Output the (x, y) coordinate of the center of the cell containing the given text.  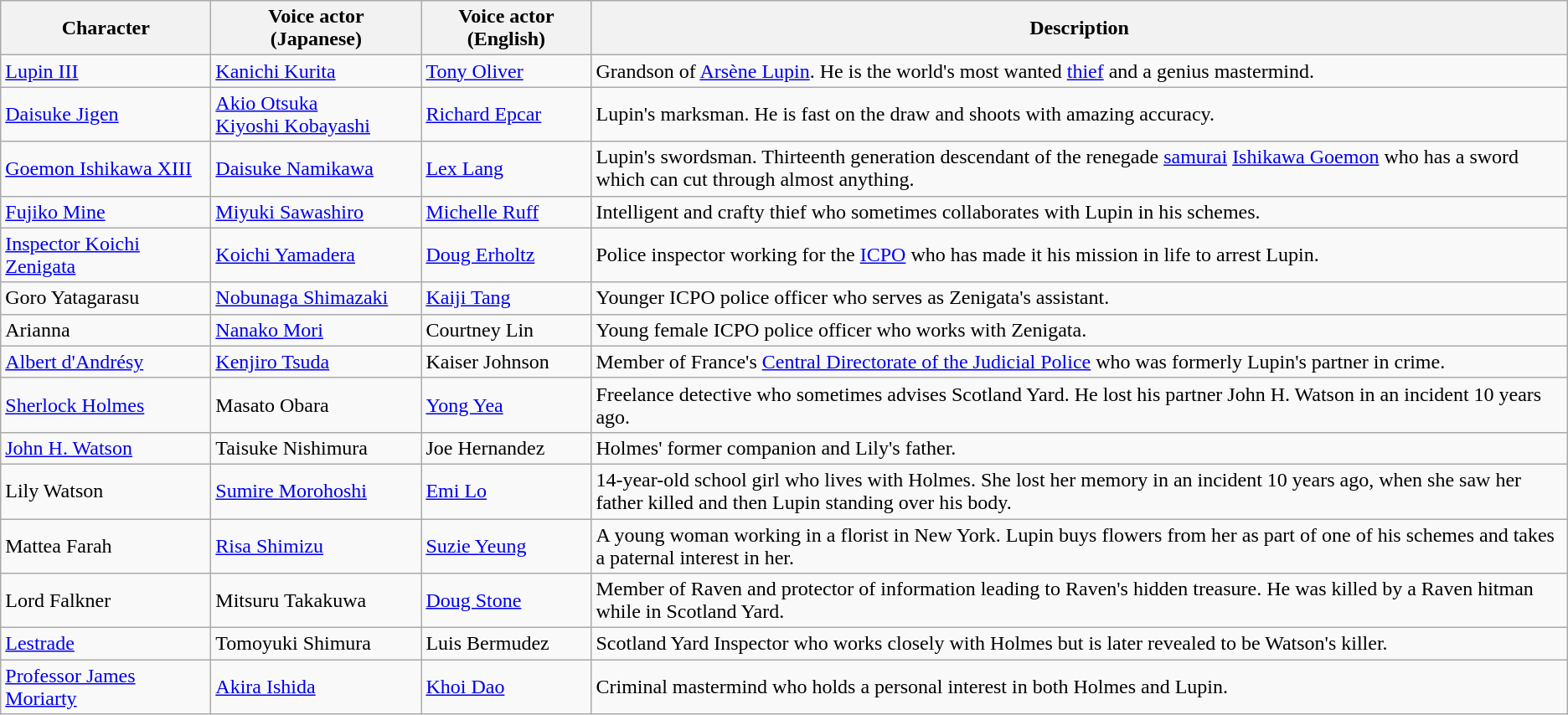
Fujiko Mine (106, 212)
Sumire Morohoshi (317, 491)
Suzie Yeung (506, 546)
Daisuke Namikawa (317, 169)
Arianna (106, 330)
Luis Bermudez (506, 644)
Masato Obara (317, 405)
Doug Erholtz (506, 255)
Risa Shimizu (317, 546)
Kaiji Tang (506, 298)
Daisuke Jigen (106, 114)
Lupin's swordsman. Thirteenth generation descendant of the renegade samurai Ishikawa Goemon who has a sword which can cut through almost anything. (1079, 169)
Lupin III (106, 71)
Description (1079, 28)
Mattea Farah (106, 546)
Grandson of Arsène Lupin. He is the world's most wanted thief and a genius mastermind. (1079, 71)
Character (106, 28)
Nobunaga Shimazaki (317, 298)
Goemon Ishikawa XIII (106, 169)
Voice actor(English) (506, 28)
Freelance detective who sometimes advises Scotland Yard. He lost his partner John H. Watson in an incident 10 years ago. (1079, 405)
Kanichi Kurita (317, 71)
Intelligent and crafty thief who sometimes collaborates with Lupin in his schemes. (1079, 212)
Richard Epcar (506, 114)
Voice actor(Japanese) (317, 28)
Yong Yea (506, 405)
John H. Watson (106, 448)
Doug Stone (506, 601)
Professor James Moriarty (106, 687)
Miyuki Sawashiro (317, 212)
Kaiser Johnson (506, 362)
Inspector Koichi Zenigata (106, 255)
Akira Ishida (317, 687)
Member of Raven and protector of information leading to Raven's hidden treasure. He was killed by a Raven hitman while in Scotland Yard. (1079, 601)
Lex Lang (506, 169)
Michelle Ruff (506, 212)
A young woman working in a florist in New York. Lupin buys flowers from her as part of one of his schemes and takes a paternal interest in her. (1079, 546)
Lily Watson (106, 491)
Taisuke Nishimura (317, 448)
Lestrade (106, 644)
Albert d'Andrésy (106, 362)
Koichi Yamadera (317, 255)
Member of France's Central Directorate of the Judicial Police who was formerly Lupin's partner in crime. (1079, 362)
Kenjiro Tsuda (317, 362)
Tony Oliver (506, 71)
Sherlock Holmes (106, 405)
Khoi Dao (506, 687)
Nanako Mori (317, 330)
Akio OtsukaKiyoshi Kobayashi (317, 114)
Lupin's marksman. He is fast on the draw and shoots with amazing accuracy. (1079, 114)
Goro Yatagarasu (106, 298)
Courtney Lin (506, 330)
Joe Hernandez (506, 448)
Police inspector working for the ICPO who has made it his mission in life to arrest Lupin. (1079, 255)
Lord Falkner (106, 601)
Mitsuru Takakuwa (317, 601)
Holmes' former companion and Lily's father. (1079, 448)
Criminal mastermind who holds a personal interest in both Holmes and Lupin. (1079, 687)
Emi Lo (506, 491)
Scotland Yard Inspector who works closely with Holmes but is later revealed to be Watson's killer. (1079, 644)
Younger ICPO police officer who serves as Zenigata's assistant. (1079, 298)
Young female ICPO police officer who works with Zenigata. (1079, 330)
Tomoyuki Shimura (317, 644)
